Detect which cell encompasses the target text, then output its [X, Y] center coordinate. 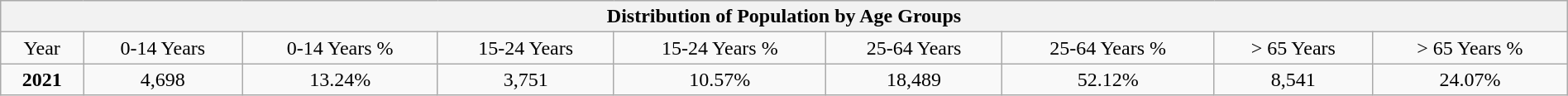
0-14 Years % [340, 48]
18,489 [915, 79]
15-24 Years % [719, 48]
2021 [42, 79]
24.07% [1470, 79]
Distribution of Population by Age Groups [784, 17]
> 65 Years [1293, 48]
25-64 Years % [1108, 48]
13.24% [340, 79]
4,698 [163, 79]
10.57% [719, 79]
3,751 [526, 79]
> 65 Years % [1470, 48]
8,541 [1293, 79]
15-24 Years [526, 48]
0-14 Years [163, 48]
52.12% [1108, 79]
25-64 Years [915, 48]
Year [42, 48]
